Return the (X, Y) coordinate for the center point of the cell that contains the specified text.  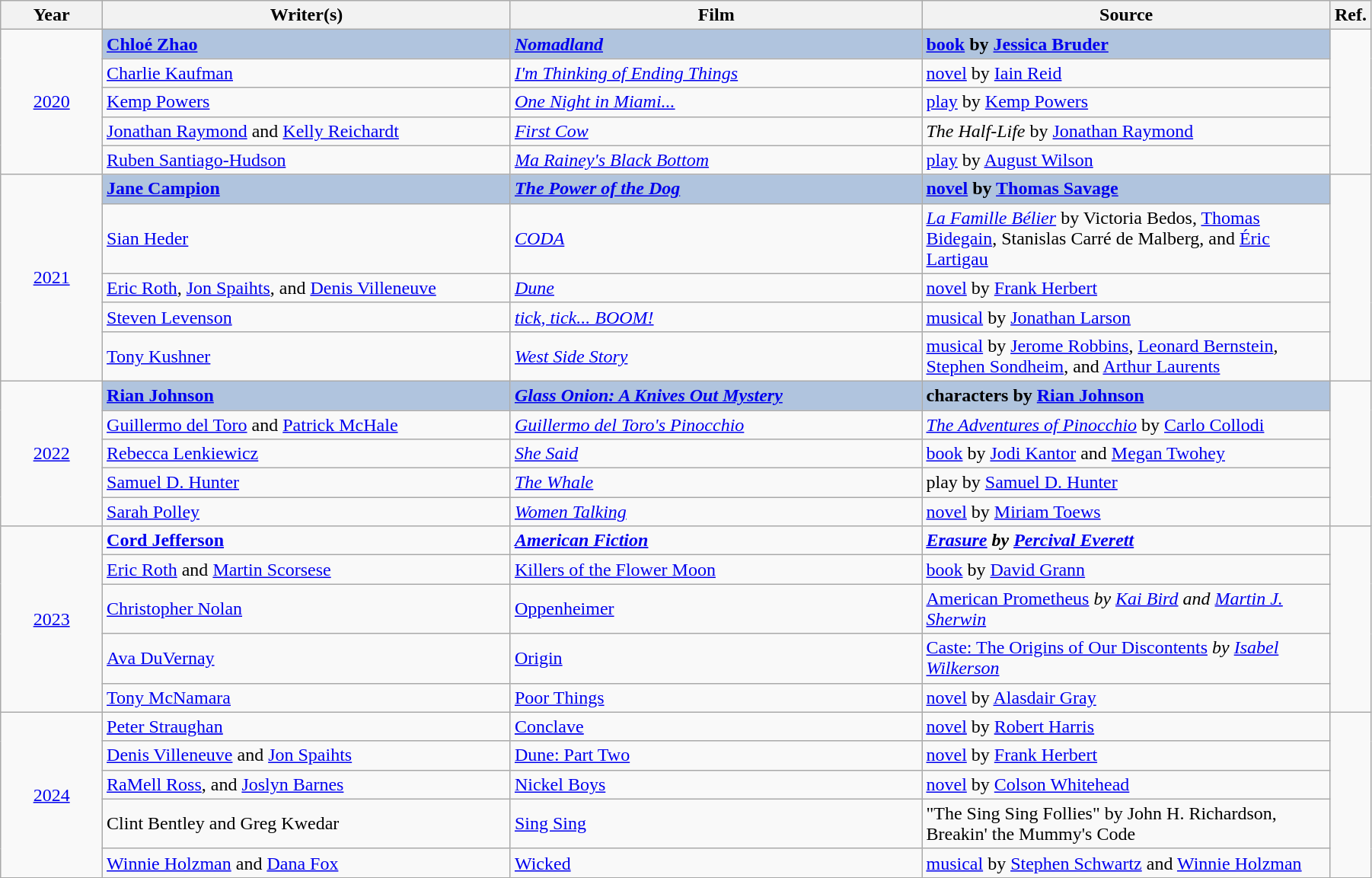
Ava DuVernay (307, 658)
Sarah Polley (307, 512)
novel by Thomas Savage (1126, 189)
Nomadland (716, 44)
Winnie Holzman and Dana Fox (307, 863)
novel by Iain Reid (1126, 73)
book by David Grann (1126, 570)
American Fiction (716, 541)
First Cow (716, 131)
characters by Rian Johnson (1126, 395)
Conclave (716, 726)
Nickel Boys (716, 784)
novel by Miriam Toews (1126, 512)
Denis Villeneuve and Jon Spaihts (307, 755)
Origin (716, 658)
play by Samuel D. Hunter (1126, 483)
She Said (716, 454)
Jonathan Raymond and Kelly Reichardt (307, 131)
Dune: Part Two (716, 755)
Peter Straughan (307, 726)
I'm Thinking of Ending Things (716, 73)
Writer(s) (307, 15)
2022 (52, 453)
Steven Levenson (307, 317)
novel by Colson Whitehead (1126, 784)
Film (716, 15)
Ref. (1351, 15)
musical by Jonathan Larson (1126, 317)
Chloé Zhao (307, 44)
2020 (52, 102)
The Power of the Dog (716, 189)
Caste: The Origins of Our Discontents by Isabel Wilkerson (1126, 658)
Clint Bentley and Greg Kwedar (307, 824)
Tony Kushner (307, 356)
novel by Robert Harris (1126, 726)
Dune (716, 288)
tick, tick... BOOM! (716, 317)
Cord Jefferson (307, 541)
Killers of the Flower Moon (716, 570)
Guillermo del Toro's Pinocchio (716, 424)
Rebecca Lenkiewicz (307, 454)
Poor Things (716, 698)
RaMell Ross, and Joslyn Barnes (307, 784)
Christopher Nolan (307, 609)
West Side Story (716, 356)
Ruben Santiago-Hudson (307, 160)
Sian Heder (307, 238)
One Night in Miami... (716, 102)
Year (52, 15)
Eric Roth, Jon Spaihts, and Denis Villeneuve (307, 288)
Rian Johnson (307, 395)
2023 (52, 619)
Samuel D. Hunter (307, 483)
Oppenheimer (716, 609)
novel by Alasdair Gray (1126, 698)
play by Kemp Powers (1126, 102)
Sing Sing (716, 824)
Guillermo del Toro and Patrick McHale (307, 424)
Erasure by Percival Everett (1126, 541)
CODA (716, 238)
Tony McNamara (307, 698)
Eric Roth and Martin Scorsese (307, 570)
"The Sing Sing Follies" by John H. Richardson, Breakin' the Mummy's Code (1126, 824)
American Prometheus by Kai Bird and Martin J. Sherwin (1126, 609)
Women Talking (716, 512)
Wicked (716, 863)
2024 (52, 795)
La Famille Bélier by Victoria Bedos, Thomas Bidegain, Stanislas Carré de Malberg, and Éric Lartigau (1126, 238)
book by Jessica Bruder (1126, 44)
Glass Onion: A Knives Out Mystery (716, 395)
The Half-Life by Jonathan Raymond (1126, 131)
2021 (52, 277)
musical by Jerome Robbins, Leonard Bernstein, Stephen Sondheim, and Arthur Laurents (1126, 356)
Source (1126, 15)
play by August Wilson (1126, 160)
Jane Campion (307, 189)
Charlie Kaufman (307, 73)
Kemp Powers (307, 102)
book by Jodi Kantor and Megan Twohey (1126, 454)
musical by Stephen Schwartz and Winnie Holzman (1126, 863)
The Adventures of Pinocchio by Carlo Collodi (1126, 424)
Ma Rainey's Black Bottom (716, 160)
The Whale (716, 483)
